Search for the cell housing the specified text and yield its (x, y) center coordinate. 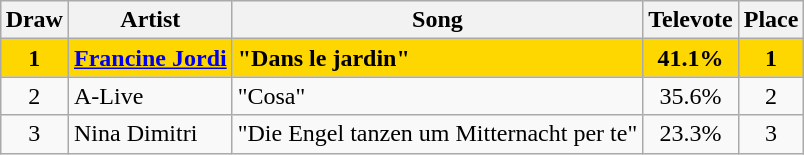
Place (771, 20)
35.6% (690, 96)
Televote (690, 20)
"Die Engel tanzen um Mitternacht per te" (438, 134)
Draw (34, 20)
Nina Dimitri (150, 134)
A-Live (150, 96)
"Dans le jardin" (438, 58)
"Cosa" (438, 96)
23.3% (690, 134)
41.1% (690, 58)
Song (438, 20)
Francine Jordi (150, 58)
Artist (150, 20)
